Capture the cell that displays the provided text and extract its [X, Y] central coordinate. 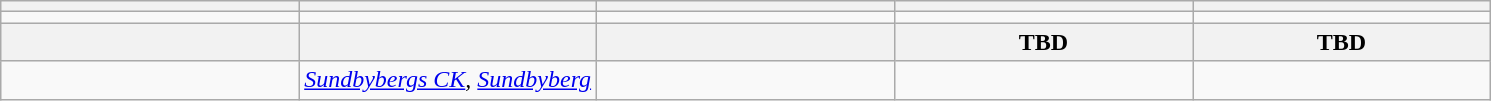
Sundbybergs CK, Sundbyberg [448, 80]
